Locate the cell with the specified text and output its (x, y) center coordinate. 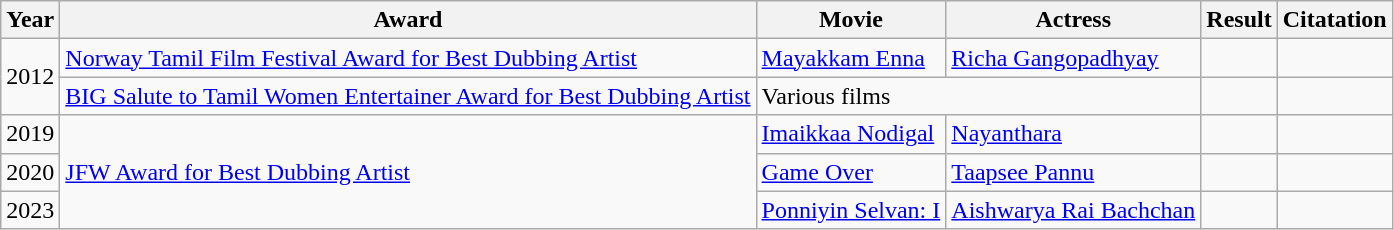
2012 (30, 77)
Mayakkam Enna (851, 58)
Game Over (851, 172)
Taapsee Pannu (1074, 172)
Richa Gangopadhyay (1074, 58)
Citatation (1334, 20)
Nayanthara (1074, 134)
BIG Salute to Tamil Women Entertainer Award for Best Dubbing Artist (408, 96)
2020 (30, 172)
Movie (851, 20)
2019 (30, 134)
Result (1239, 20)
Ponniyin Selvan: I (851, 210)
Award (408, 20)
Various films (978, 96)
JFW Award for Best Dubbing Artist (408, 172)
Aishwarya Rai Bachchan (1074, 210)
Year (30, 20)
Norway Tamil Film Festival Award for Best Dubbing Artist (408, 58)
Imaikkaa Nodigal (851, 134)
2023 (30, 210)
Actress (1074, 20)
